Pinpoint the cell where the given text exists, returning its (x, y) midpoint coordinate. 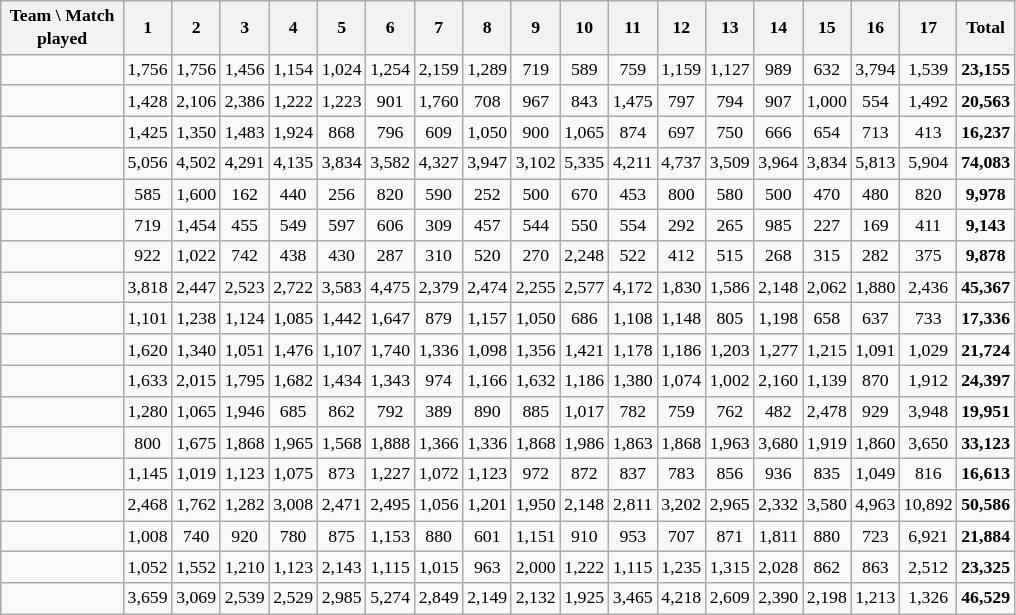
666 (778, 132)
169 (876, 226)
910 (584, 536)
740 (196, 536)
3,102 (536, 162)
8 (488, 28)
782 (632, 412)
2,495 (390, 504)
1,830 (682, 288)
1,213 (876, 598)
1,483 (244, 132)
515 (730, 256)
1,946 (244, 412)
1,107 (342, 350)
1,740 (390, 350)
3,580 (828, 504)
901 (390, 100)
5,813 (876, 162)
1,456 (244, 70)
1,056 (438, 504)
544 (536, 226)
762 (730, 412)
2,468 (148, 504)
1,098 (488, 350)
2,447 (196, 288)
522 (632, 256)
270 (536, 256)
816 (928, 474)
4,327 (438, 162)
4,218 (682, 598)
2,985 (342, 598)
580 (730, 194)
1,586 (730, 288)
1,454 (196, 226)
3,818 (148, 288)
873 (342, 474)
922 (148, 256)
1,210 (244, 566)
3,650 (928, 442)
1,350 (196, 132)
1,421 (584, 350)
1,157 (488, 318)
637 (876, 318)
585 (148, 194)
1,633 (148, 380)
1,380 (632, 380)
1,019 (196, 474)
20,563 (986, 100)
794 (730, 100)
1,986 (584, 442)
1,950 (536, 504)
1,178 (632, 350)
5,056 (148, 162)
5,274 (390, 598)
1,223 (342, 100)
1,924 (294, 132)
985 (778, 226)
750 (730, 132)
1,340 (196, 350)
1,277 (778, 350)
2,132 (536, 598)
2,386 (244, 100)
2,000 (536, 566)
1,008 (148, 536)
1,051 (244, 350)
1,153 (390, 536)
1,235 (682, 566)
1,965 (294, 442)
974 (438, 380)
9 (536, 28)
440 (294, 194)
1,600 (196, 194)
282 (876, 256)
796 (390, 132)
12 (682, 28)
11 (632, 28)
256 (342, 194)
929 (876, 412)
4,502 (196, 162)
1,888 (390, 442)
3,794 (876, 70)
1,620 (148, 350)
686 (584, 318)
1,139 (828, 380)
292 (682, 226)
1,000 (828, 100)
953 (632, 536)
597 (342, 226)
2,529 (294, 598)
1,568 (342, 442)
1,289 (488, 70)
3,948 (928, 412)
9,143 (986, 226)
601 (488, 536)
780 (294, 536)
1,762 (196, 504)
1,682 (294, 380)
1,326 (928, 598)
4,211 (632, 162)
2,160 (778, 380)
3,008 (294, 504)
1,127 (730, 70)
3,465 (632, 598)
15 (828, 28)
900 (536, 132)
6,921 (928, 536)
13 (730, 28)
868 (342, 132)
733 (928, 318)
4 (294, 28)
609 (438, 132)
17 (928, 28)
16 (876, 28)
2,512 (928, 566)
658 (828, 318)
23,155 (986, 70)
2,255 (536, 288)
1,675 (196, 442)
835 (828, 474)
50,586 (986, 504)
16,613 (986, 474)
879 (438, 318)
792 (390, 412)
685 (294, 412)
2,015 (196, 380)
520 (488, 256)
783 (682, 474)
1,475 (632, 100)
708 (488, 100)
870 (876, 380)
2,811 (632, 504)
1,159 (682, 70)
1,198 (778, 318)
1,227 (390, 474)
2,478 (828, 412)
24,397 (986, 380)
10 (584, 28)
3,069 (196, 598)
457 (488, 226)
3,202 (682, 504)
632 (828, 70)
1,476 (294, 350)
1,343 (390, 380)
9,878 (986, 256)
430 (342, 256)
1,017 (584, 412)
10,892 (928, 504)
2,198 (828, 598)
1,280 (148, 412)
2,379 (438, 288)
863 (876, 566)
413 (928, 132)
1,091 (876, 350)
1,148 (682, 318)
1,356 (536, 350)
411 (928, 226)
723 (876, 536)
1,919 (828, 442)
Team \ Match played (62, 28)
21,724 (986, 350)
5,904 (928, 162)
2,390 (778, 598)
936 (778, 474)
797 (682, 100)
713 (876, 132)
670 (584, 194)
2,523 (244, 288)
4,135 (294, 162)
412 (682, 256)
1,428 (148, 100)
6 (390, 28)
4,172 (632, 288)
45,367 (986, 288)
1,029 (928, 350)
1,085 (294, 318)
1,166 (488, 380)
14 (778, 28)
227 (828, 226)
549 (294, 226)
315 (828, 256)
1,075 (294, 474)
17,336 (986, 318)
1,863 (632, 442)
972 (536, 474)
1,860 (876, 442)
1,154 (294, 70)
1,760 (438, 100)
1,539 (928, 70)
2,159 (438, 70)
3,509 (730, 162)
309 (438, 226)
19,951 (986, 412)
1,811 (778, 536)
856 (730, 474)
1,238 (196, 318)
389 (438, 412)
Total (986, 28)
2,436 (928, 288)
1,024 (342, 70)
1,052 (148, 566)
268 (778, 256)
1,101 (148, 318)
4,963 (876, 504)
1,201 (488, 504)
2,248 (584, 256)
482 (778, 412)
885 (536, 412)
843 (584, 100)
2,106 (196, 100)
1,072 (438, 474)
1,492 (928, 100)
1 (148, 28)
438 (294, 256)
1,015 (438, 566)
871 (730, 536)
21,884 (986, 536)
5 (342, 28)
1,425 (148, 132)
1,049 (876, 474)
1,002 (730, 380)
989 (778, 70)
3,583 (342, 288)
1,282 (244, 504)
875 (342, 536)
162 (244, 194)
805 (730, 318)
2,722 (294, 288)
287 (390, 256)
375 (928, 256)
1,963 (730, 442)
1,366 (438, 442)
2,849 (438, 598)
967 (536, 100)
2,143 (342, 566)
606 (390, 226)
963 (488, 566)
480 (876, 194)
742 (244, 256)
2,062 (828, 288)
1,315 (730, 566)
1,880 (876, 288)
550 (584, 226)
4,475 (390, 288)
2,332 (778, 504)
16,237 (986, 132)
1,254 (390, 70)
2,028 (778, 566)
1,795 (244, 380)
874 (632, 132)
3,582 (390, 162)
455 (244, 226)
1,203 (730, 350)
470 (828, 194)
1,215 (828, 350)
1,925 (584, 598)
4,291 (244, 162)
707 (682, 536)
3,964 (778, 162)
265 (730, 226)
1,145 (148, 474)
2,965 (730, 504)
46,529 (986, 598)
4,737 (682, 162)
2,539 (244, 598)
1,022 (196, 256)
2,609 (730, 598)
1,912 (928, 380)
1,074 (682, 380)
890 (488, 412)
2,577 (584, 288)
2,474 (488, 288)
1,442 (342, 318)
3,659 (148, 598)
3,947 (488, 162)
9,978 (986, 194)
74,083 (986, 162)
1,632 (536, 380)
3,680 (778, 442)
1,124 (244, 318)
3 (244, 28)
2,471 (342, 504)
697 (682, 132)
1,151 (536, 536)
453 (632, 194)
310 (438, 256)
654 (828, 132)
872 (584, 474)
1,108 (632, 318)
907 (778, 100)
589 (584, 70)
1,647 (390, 318)
5,335 (584, 162)
2 (196, 28)
2,149 (488, 598)
1,434 (342, 380)
920 (244, 536)
23,325 (986, 566)
837 (632, 474)
252 (488, 194)
1,552 (196, 566)
590 (438, 194)
7 (438, 28)
33,123 (986, 442)
